Scan for the cell matching the given text and deliver its (x, y) coordinate at center. 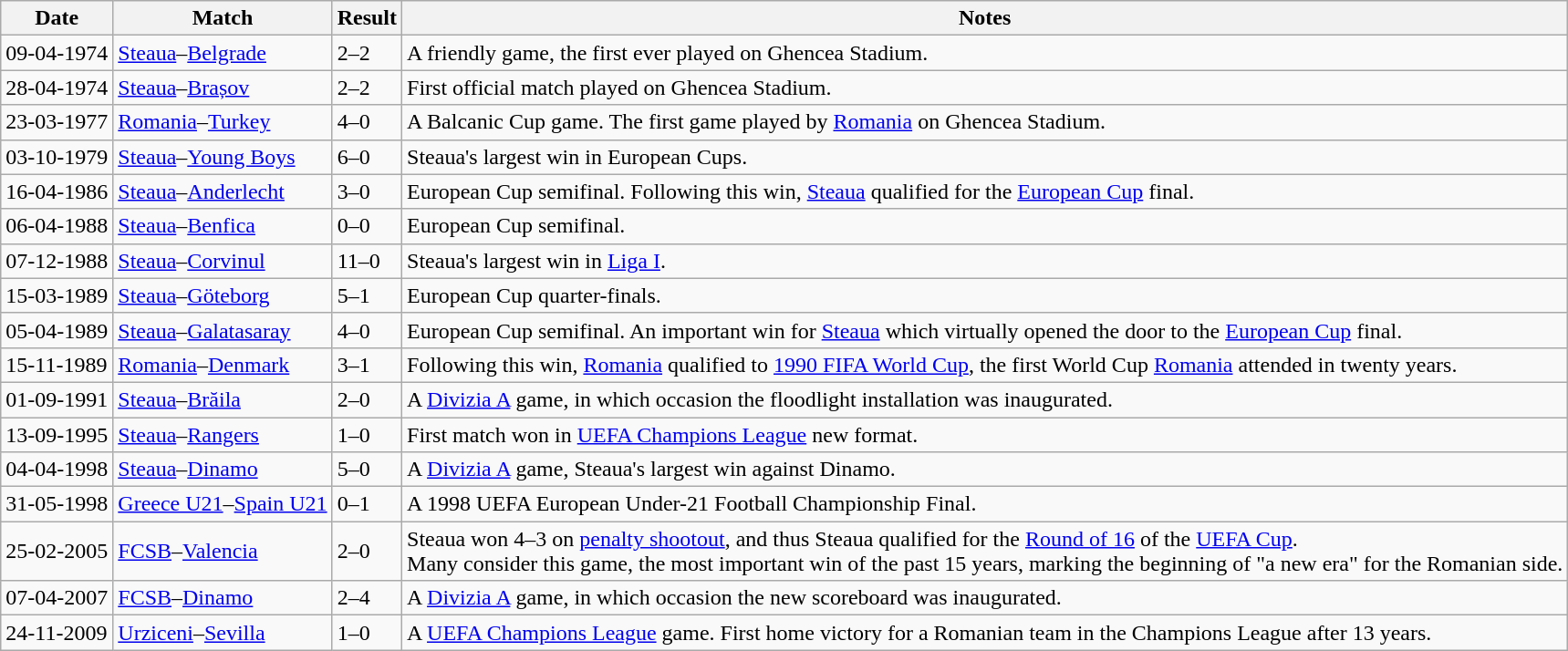
01-09-1991 (57, 399)
Romania–Turkey (223, 122)
5–0 (367, 470)
Romania–Denmark (223, 365)
6–0 (367, 157)
Steaua–Benfica (223, 226)
Greece U21–Spain U21 (223, 504)
16-04-1986 (57, 191)
A Divizia A game, in which occasion the new scoreboard was inaugurated. (985, 598)
A Divizia A game, in which occasion the floodlight installation was inaugurated. (985, 399)
11–0 (367, 261)
Steaua–Young Boys (223, 157)
FCSB–Valencia (223, 551)
03-10-1979 (57, 157)
Steaua–Anderlecht (223, 191)
European Cup semifinal. An important win for Steaua which virtually opened the door to the European Cup final. (985, 330)
A Balcanic Cup game. The first game played by Romania on Ghencea Stadium. (985, 122)
28-04-1974 (57, 88)
FCSB–Dinamo (223, 598)
European Cup semifinal. Following this win, Steaua qualified for the European Cup final. (985, 191)
Steaua's largest win in European Cups. (985, 157)
25-02-2005 (57, 551)
Steaua–Corvinul (223, 261)
31-05-1998 (57, 504)
0–1 (367, 504)
Following this win, Romania qualified to 1990 FIFA World Cup, the first World Cup Romania attended in twenty years. (985, 365)
A Divizia A game, Steaua's largest win against Dinamo. (985, 470)
Match (223, 18)
24-11-2009 (57, 633)
Steaua–Dinamo (223, 470)
Steaua's largest win in Liga I. (985, 261)
European Cup semifinal. (985, 226)
Notes (985, 18)
First match won in UEFA Champions League new format. (985, 435)
Date (57, 18)
Steaua–Rangers (223, 435)
A 1998 UEFA European Under-21 Football Championship Final. (985, 504)
Steaua–Göteborg (223, 295)
2–4 (367, 598)
06-04-1988 (57, 226)
09-04-1974 (57, 53)
First official match played on Ghencea Stadium. (985, 88)
5–1 (367, 295)
07-04-2007 (57, 598)
3–0 (367, 191)
Steaua–Galatasaray (223, 330)
07-12-1988 (57, 261)
A UEFA Champions League game. First home victory for a Romanian team in the Champions League after 13 years. (985, 633)
05-04-1989 (57, 330)
European Cup quarter-finals. (985, 295)
0–0 (367, 226)
15-11-1989 (57, 365)
Urziceni–Sevilla (223, 633)
13-09-1995 (57, 435)
23-03-1977 (57, 122)
A friendly game, the first ever played on Ghencea Stadium. (985, 53)
Steaua–Brașov (223, 88)
15-03-1989 (57, 295)
Steaua–Belgrade (223, 53)
Steaua–Brăila (223, 399)
04-04-1998 (57, 470)
Result (367, 18)
3–1 (367, 365)
